Identify which cell holds the provided text, then report its (X, Y) central coordinate. 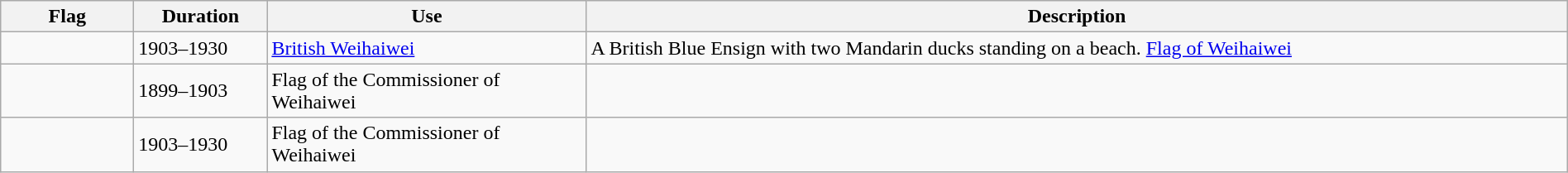
1899–1903 (200, 91)
Duration (200, 17)
A British Blue Ensign with two Mandarin ducks standing on a beach. Flag of Weihaiwei (1077, 48)
Description (1077, 17)
Use (427, 17)
British Weihaiwei (427, 48)
Flag (68, 17)
